From the cell containing the given text, extract its center point as (x, y) coordinate. 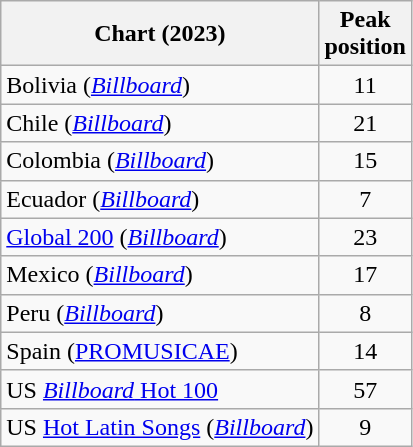
Chart (2023) (160, 34)
11 (365, 85)
Colombia (Billboard) (160, 161)
Peakposition (365, 34)
17 (365, 275)
Mexico (Billboard) (160, 275)
Peru (Billboard) (160, 313)
Ecuador (Billboard) (160, 199)
Global 200 (Billboard) (160, 237)
Spain (PROMUSICAE) (160, 351)
Bolivia (Billboard) (160, 85)
Chile (Billboard) (160, 123)
15 (365, 161)
9 (365, 427)
8 (365, 313)
7 (365, 199)
57 (365, 389)
US Hot Latin Songs (Billboard) (160, 427)
US Billboard Hot 100 (160, 389)
21 (365, 123)
14 (365, 351)
23 (365, 237)
